Locate the cell with the specified text and output its [X, Y] center coordinate. 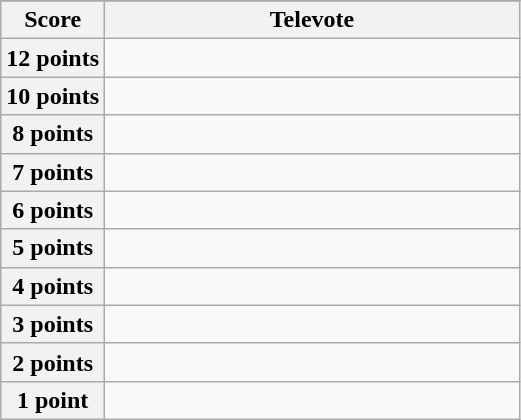
1 point [53, 400]
6 points [53, 210]
5 points [53, 248]
12 points [53, 58]
4 points [53, 286]
10 points [53, 96]
7 points [53, 172]
2 points [53, 362]
Televote [312, 20]
8 points [53, 134]
Score [53, 20]
3 points [53, 324]
